Pinpoint the cell where the given text exists, returning its [x, y] midpoint coordinate. 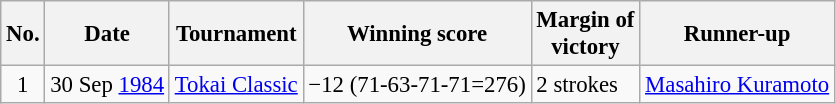
1 [23, 85]
Date [107, 34]
Winning score [417, 34]
Tokai Classic [236, 85]
2 strokes [586, 85]
−12 (71-63-71-71=276) [417, 85]
Margin ofvictory [586, 34]
30 Sep 1984 [107, 85]
Tournament [236, 34]
Runner-up [738, 34]
No. [23, 34]
Masahiro Kuramoto [738, 85]
